Extract the [x, y] coordinate from the center of the cell holding the provided text.  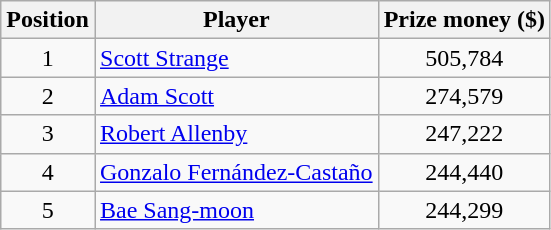
Robert Allenby [236, 134]
Prize money ($) [464, 20]
274,579 [464, 96]
Player [236, 20]
3 [48, 134]
Adam Scott [236, 96]
247,222 [464, 134]
2 [48, 96]
Gonzalo Fernández-Castaño [236, 172]
244,440 [464, 172]
Bae Sang-moon [236, 210]
4 [48, 172]
244,299 [464, 210]
Position [48, 20]
5 [48, 210]
1 [48, 58]
505,784 [464, 58]
Scott Strange [236, 58]
